From the cell containing the given text, extract its center point as (X, Y) coordinate. 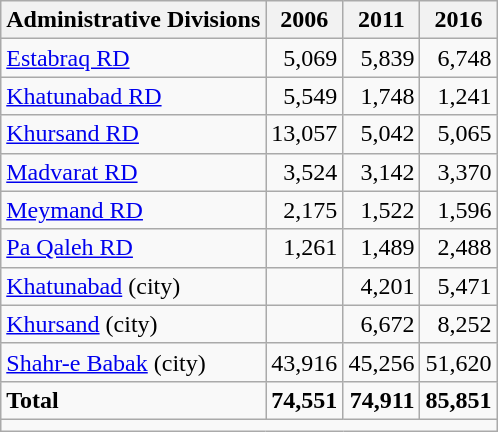
Estabraq RD (134, 58)
5,549 (304, 96)
74,551 (304, 400)
2016 (458, 20)
8,252 (458, 324)
6,672 (382, 324)
85,851 (458, 400)
Madvarat RD (134, 172)
2,175 (304, 210)
2011 (382, 20)
1,748 (382, 96)
45,256 (382, 362)
43,916 (304, 362)
5,042 (382, 134)
51,620 (458, 362)
1,522 (382, 210)
1,261 (304, 248)
3,370 (458, 172)
Total (134, 400)
2006 (304, 20)
5,065 (458, 134)
Khursand (city) (134, 324)
13,057 (304, 134)
Khatunabad (city) (134, 286)
5,839 (382, 58)
1,241 (458, 96)
5,069 (304, 58)
3,142 (382, 172)
6,748 (458, 58)
Khatunabad RD (134, 96)
Administrative Divisions (134, 20)
5,471 (458, 286)
1,596 (458, 210)
Meymand RD (134, 210)
Pa Qaleh RD (134, 248)
74,911 (382, 400)
2,488 (458, 248)
4,201 (382, 286)
Shahr-e Babak (city) (134, 362)
3,524 (304, 172)
1,489 (382, 248)
Khursand RD (134, 134)
